Return the (x, y) coordinate for the center point of the cell that contains the specified text.  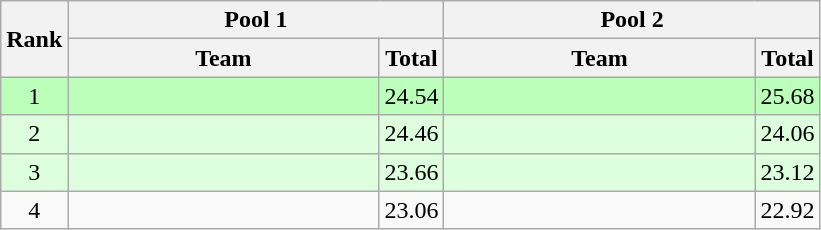
23.66 (412, 172)
23.12 (788, 172)
Rank (34, 39)
23.06 (412, 210)
Pool 2 (632, 20)
1 (34, 96)
2 (34, 134)
4 (34, 210)
22.92 (788, 210)
3 (34, 172)
24.54 (412, 96)
24.06 (788, 134)
Pool 1 (256, 20)
24.46 (412, 134)
25.68 (788, 96)
